Provide the (X, Y) coordinate of the cell's center where the given text is located.  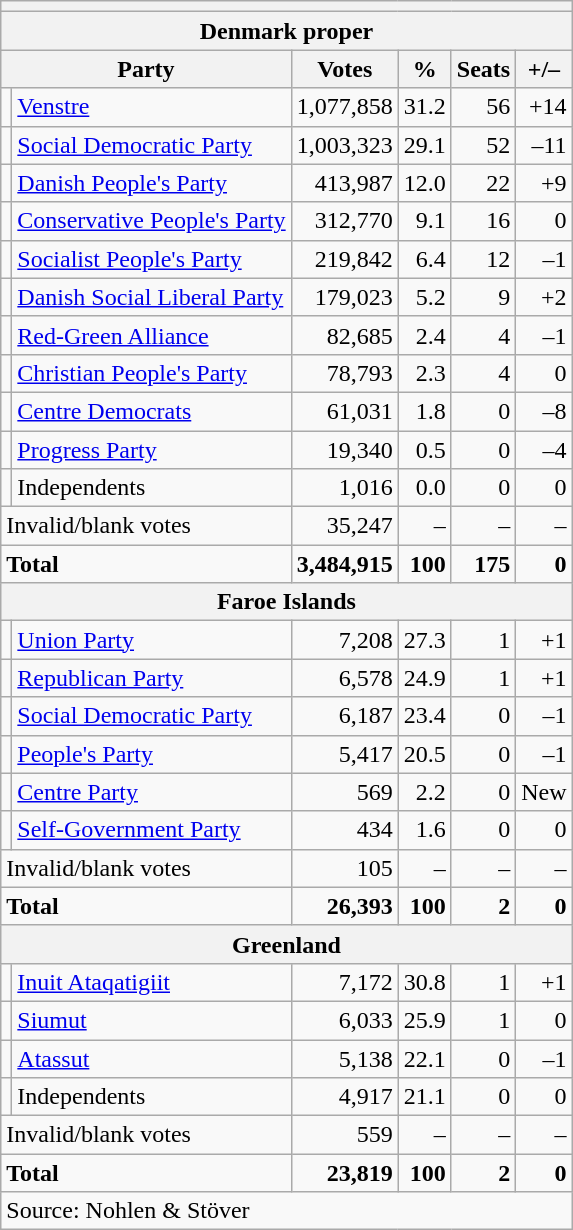
16 (483, 221)
20.5 (424, 754)
+/– (544, 69)
9.1 (424, 221)
2.2 (424, 792)
5,417 (344, 754)
7,208 (344, 640)
434 (344, 830)
1.8 (424, 411)
Centre Party (152, 792)
Conservative People's Party (152, 221)
78,793 (344, 373)
Votes (344, 69)
Seats (483, 69)
56 (483, 107)
0.5 (424, 449)
29.1 (424, 145)
Inuit Ataqatigiit (152, 982)
2.4 (424, 335)
12 (483, 259)
1,016 (344, 488)
–4 (544, 449)
413,987 (344, 183)
% (424, 69)
Danish Social Liberal Party (152, 297)
6,578 (344, 678)
19,340 (344, 449)
+14 (544, 107)
Siumut (152, 1020)
5,138 (344, 1059)
6,187 (344, 716)
Republican Party (152, 678)
35,247 (344, 526)
105 (344, 868)
26,393 (344, 906)
312,770 (344, 221)
12.0 (424, 183)
–8 (544, 411)
22 (483, 183)
23,819 (344, 1173)
7,172 (344, 982)
4,917 (344, 1097)
22.1 (424, 1059)
Denmark proper (286, 31)
Venstre (152, 107)
New (544, 792)
175 (483, 564)
82,685 (344, 335)
31.2 (424, 107)
569 (344, 792)
5.2 (424, 297)
1,077,858 (344, 107)
6,033 (344, 1020)
52 (483, 145)
People's Party (152, 754)
Atassut (152, 1059)
Progress Party (152, 449)
Centre Democrats (152, 411)
Red-Green Alliance (152, 335)
559 (344, 1135)
30.8 (424, 982)
179,023 (344, 297)
+2 (544, 297)
0.0 (424, 488)
–11 (544, 145)
9 (483, 297)
6.4 (424, 259)
Union Party (152, 640)
Self-Government Party (152, 830)
Source: Nohlen & Stöver (286, 1211)
61,031 (344, 411)
27.3 (424, 640)
24.9 (424, 678)
1.6 (424, 830)
219,842 (344, 259)
Socialist People's Party (152, 259)
25.9 (424, 1020)
Danish People's Party (152, 183)
Party (146, 69)
3,484,915 (344, 564)
+9 (544, 183)
Faroe Islands (286, 602)
21.1 (424, 1097)
2.3 (424, 373)
1,003,323 (344, 145)
Christian People's Party (152, 373)
23.4 (424, 716)
Greenland (286, 944)
